Locate the cell with the specified text and output its (X, Y) center coordinate. 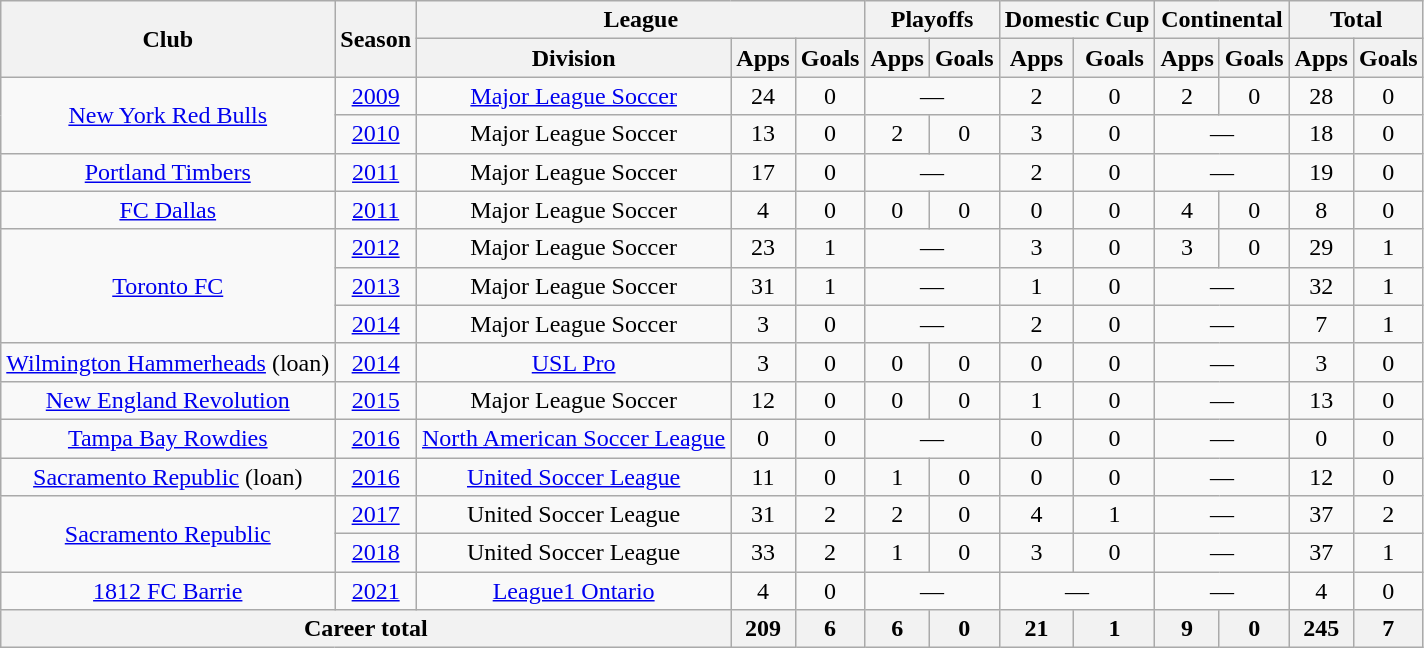
Season (376, 39)
Total (1356, 20)
2015 (376, 400)
17 (763, 172)
2021 (376, 591)
245 (1321, 629)
North American Soccer League (574, 438)
New England Revolution (168, 400)
2012 (376, 248)
18 (1321, 134)
8 (1321, 210)
Tampa Bay Rowdies (168, 438)
Wilmington Hammerheads (loan) (168, 362)
League (641, 20)
21 (1036, 629)
Division (574, 58)
2018 (376, 553)
33 (763, 553)
Domestic Cup (1077, 20)
29 (1321, 248)
32 (1321, 286)
2010 (376, 134)
1812 FC Barrie (168, 591)
11 (763, 477)
28 (1321, 96)
Portland Timbers (168, 172)
23 (763, 248)
209 (763, 629)
League1 Ontario (574, 591)
2017 (376, 515)
Toronto FC (168, 286)
2013 (376, 286)
Sacramento Republic (168, 534)
Sacramento Republic (loan) (168, 477)
24 (763, 96)
2009 (376, 96)
USL Pro (574, 362)
Playoffs (932, 20)
Club (168, 39)
FC Dallas (168, 210)
Continental (1222, 20)
9 (1187, 629)
Career total (366, 629)
New York Red Bulls (168, 115)
19 (1321, 172)
